Identify which cell holds the provided text, then report its (x, y) central coordinate. 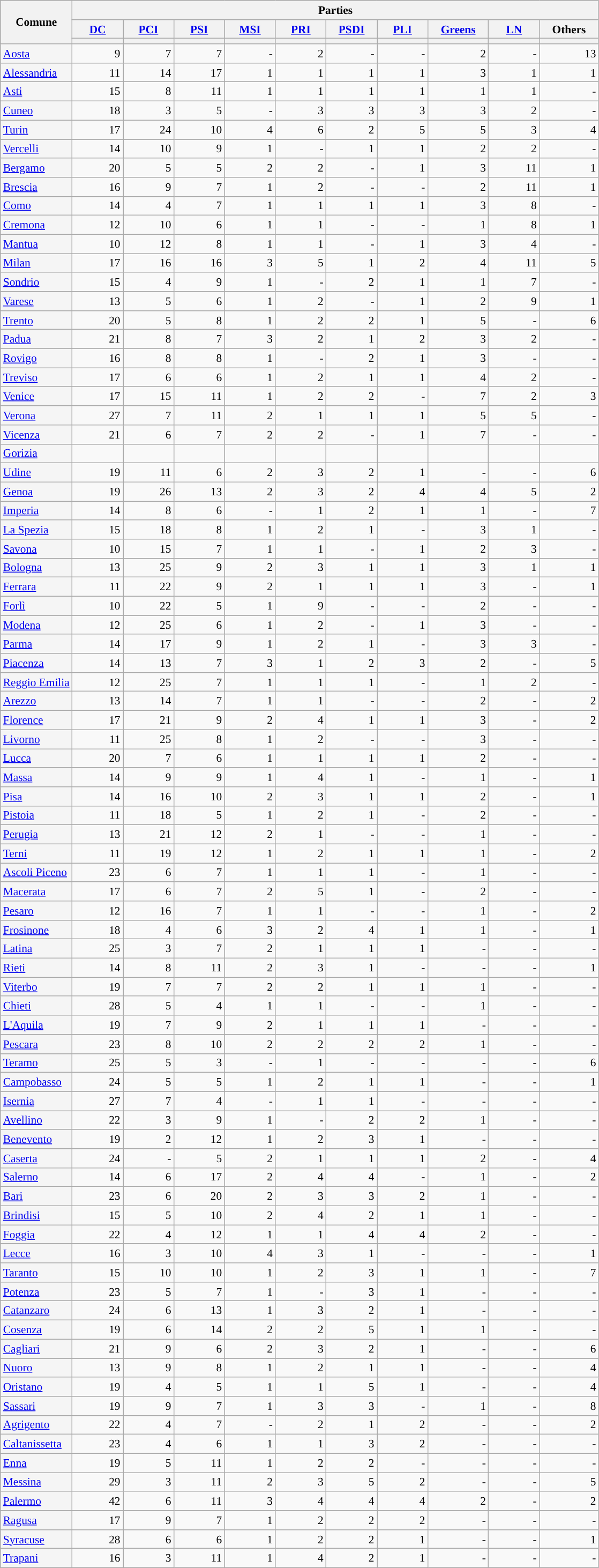
Nuoro (36, 1368)
Livorno (36, 739)
Agrigento (36, 1425)
Venice (36, 397)
Comune (36, 23)
Salerno (36, 1177)
Ferrara (36, 587)
Rieti (36, 968)
Aosta (36, 54)
Asti (36, 92)
Mantua (36, 244)
Avellino (36, 1120)
Perugia (36, 835)
Lucca (36, 759)
Genoa (36, 492)
Isernia (36, 1101)
Cosenza (36, 1330)
Catanzaro (36, 1311)
Gorizia (36, 454)
Trapani (36, 1558)
Ascoli Piceno (36, 873)
Massa (36, 777)
Como (36, 206)
Padua (36, 339)
PSI (199, 29)
Pistoia (36, 815)
26 (149, 492)
Frosinone (36, 930)
Brindisi (36, 1215)
Arezzo (36, 701)
Terni (36, 853)
Latina (36, 949)
Syracuse (36, 1540)
Treviso (36, 377)
Ragusa (36, 1520)
Pisa (36, 797)
Brescia (36, 187)
Viterbo (36, 987)
Macerata (36, 891)
MSI (250, 29)
Alessandria (36, 73)
LN (514, 29)
Sassari (36, 1406)
Cuneo (36, 111)
PCI (149, 29)
Vicenza (36, 435)
Piacenza (36, 663)
Enna (36, 1463)
Bologna (36, 568)
Imperia (36, 511)
Forlì (36, 606)
Palermo (36, 1501)
Benevento (36, 1139)
La Spezia (36, 530)
DC (98, 29)
Bergamo (36, 168)
Taranto (36, 1273)
Cagliari (36, 1349)
L'Aquila (36, 1025)
Cremona (36, 225)
29 (98, 1482)
Rovigo (36, 359)
Chieti (36, 1006)
Pesaro (36, 911)
Savona (36, 549)
Vercelli (36, 149)
Campobasso (36, 1082)
Potenza (36, 1292)
PLI (403, 29)
Turin (36, 130)
Sondrio (36, 282)
Florence (36, 720)
Bari (36, 1197)
Caltanissetta (36, 1444)
Greens (458, 29)
Caserta (36, 1158)
Verona (36, 415)
Messina (36, 1482)
Parma (36, 644)
PSDI (351, 29)
Parties (335, 10)
Teramo (36, 1063)
Foggia (36, 1235)
Varese (36, 301)
Pescara (36, 1044)
42 (98, 1501)
PRI (301, 29)
Modena (36, 625)
Lecce (36, 1254)
Trento (36, 321)
Udine (36, 473)
Oristano (36, 1387)
Milan (36, 263)
Reggio Emilia (36, 682)
Others (569, 29)
